Find where the given text appears and provide that cell's center as [x, y] coordinate. 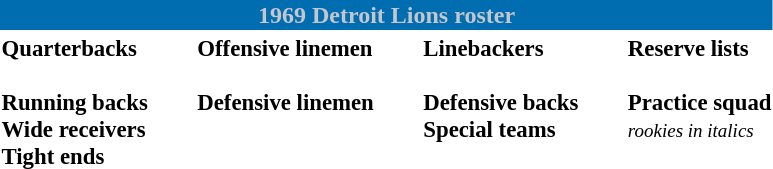
1969 Detroit Lions roster [386, 15]
